Search for the cell housing the specified text and yield its (x, y) center coordinate. 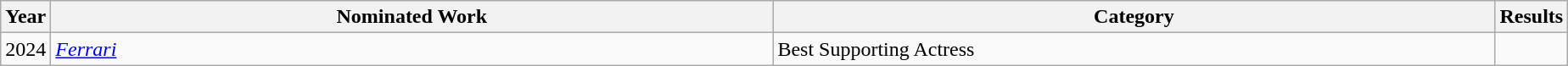
Nominated Work (412, 17)
Results (1532, 17)
2024 (25, 49)
Ferrari (412, 49)
Year (25, 17)
Category (1134, 17)
Best Supporting Actress (1134, 49)
